Search for the cell housing the specified text and yield its (x, y) center coordinate. 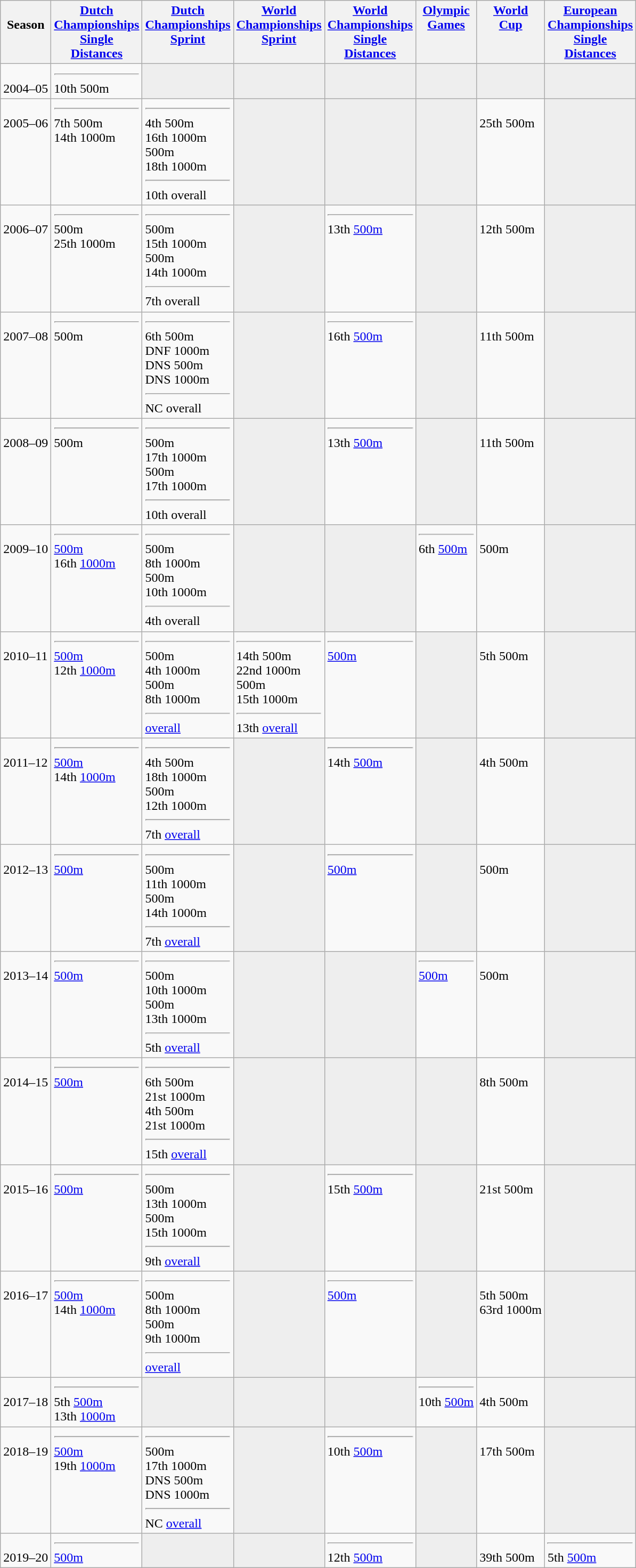
500m 4th 1000m 500m 8th 1000m overall (187, 685)
500m 17th 1000m DNS 500m DNS 1000m NC overall (187, 1480)
2014–15 (26, 1111)
500m 11th 1000m 500m 14th 1000m 7th overall (187, 898)
8th 500m (511, 1111)
500m 12th 1000m (97, 685)
4th 500m 16th 1000m 500m 18th 1000m 10th overall (187, 152)
2004–05 (26, 81)
2018–19 (26, 1480)
500m 25th 1000m (97, 258)
500m 8th 1000m 500m 10th 1000m 4th overall (187, 578)
Dutch Championships Single Distances (97, 32)
500m 10th 1000m 500m 13th 1000m 5th overall (187, 1004)
5th 500m 13th 1000m (97, 1402)
500m 13th 1000m 500m 15th 1000m 9th overall (187, 1218)
World Championships Single Distances (370, 32)
500m 16th 1000m (97, 578)
4th 500m 18th 1000m 500m 12th 1000m 7th overall (187, 791)
15th 500m (370, 1218)
2007–08 (26, 365)
39th 500m (511, 1550)
17th 500m (511, 1480)
Dutch Championships Sprint (187, 32)
2019–20 (26, 1550)
5th 500m 63rd 1000m (511, 1325)
6th 500m 21st 1000m 4th 500m 21st 1000m 15th overall (187, 1111)
European Championships Single Distances (590, 32)
Season (26, 32)
2013–14 (26, 1004)
7th 500m 14th 1000m (97, 152)
6th 500m (446, 578)
500m 17th 1000m 500m 17th 1000m 10th overall (187, 472)
500m 19th 1000m (97, 1480)
2015–16 (26, 1218)
2006–07 (26, 258)
14th 500m 22nd 1000m 500m 15th 1000m 13th overall (279, 685)
2010–11 (26, 685)
14th 500m (370, 791)
6th 500m DNF 1000m DNS 500m DNS 1000m NC overall (187, 365)
21st 500m (511, 1218)
2011–12 (26, 791)
16th 500m (370, 365)
500m 8th 1000m 500m 9th 1000m overall (187, 1325)
2009–10 (26, 578)
2017–18 (26, 1402)
2005–06 (26, 152)
25th 500m (511, 152)
2012–13 (26, 898)
500m 15th 1000m 500m 14th 1000m 7th overall (187, 258)
2016–17 (26, 1325)
Olympic Games (446, 32)
2008–09 (26, 472)
World Cup (511, 32)
World Championships Sprint (279, 32)
